Scan for the cell matching the given text and deliver its [X, Y] coordinate at center. 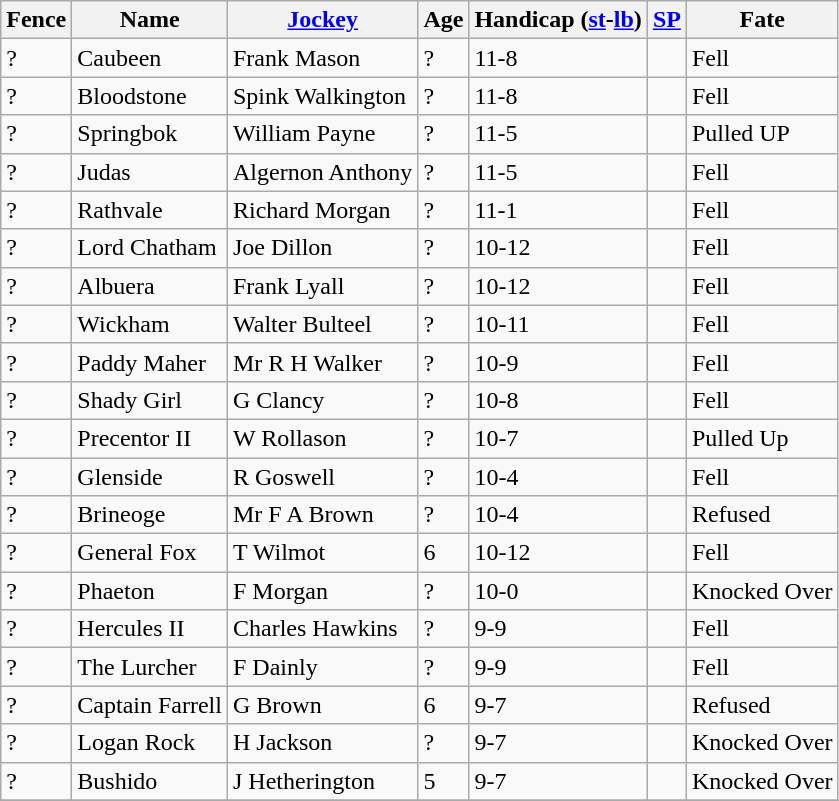
Frank Mason [322, 58]
Charles Hawkins [322, 629]
J Hetherington [322, 781]
10-11 [558, 324]
Algernon Anthony [322, 172]
10-8 [558, 400]
Fate [762, 20]
SP [666, 20]
Captain Farrell [150, 705]
Pulled UP [762, 134]
R Goswell [322, 477]
11-1 [558, 210]
Mr F A Brown [322, 515]
Albuera [150, 286]
The Lurcher [150, 667]
Spink Walkington [322, 96]
Paddy Maher [150, 362]
Precentor II [150, 438]
10-9 [558, 362]
Phaeton [150, 591]
Frank Lyall [322, 286]
General Fox [150, 553]
W Rollason [322, 438]
10-0 [558, 591]
H Jackson [322, 743]
Lord Chatham [150, 248]
Walter Bulteel [322, 324]
Rathvale [150, 210]
G Clancy [322, 400]
William Payne [322, 134]
Age [444, 20]
T Wilmot [322, 553]
Richard Morgan [322, 210]
G Brown [322, 705]
Shady Girl [150, 400]
Pulled Up [762, 438]
Brineoge [150, 515]
Handicap (st-lb) [558, 20]
F Dainly [322, 667]
Springbok [150, 134]
Bushido [150, 781]
Bloodstone [150, 96]
Mr R H Walker [322, 362]
Glenside [150, 477]
Judas [150, 172]
Logan Rock [150, 743]
Fence [36, 20]
Wickham [150, 324]
5 [444, 781]
Joe Dillon [322, 248]
Jockey [322, 20]
Name [150, 20]
Caubeen [150, 58]
10-7 [558, 438]
Hercules II [150, 629]
F Morgan [322, 591]
